Provide the [x, y] coordinate of the cell's center where the given text is located.  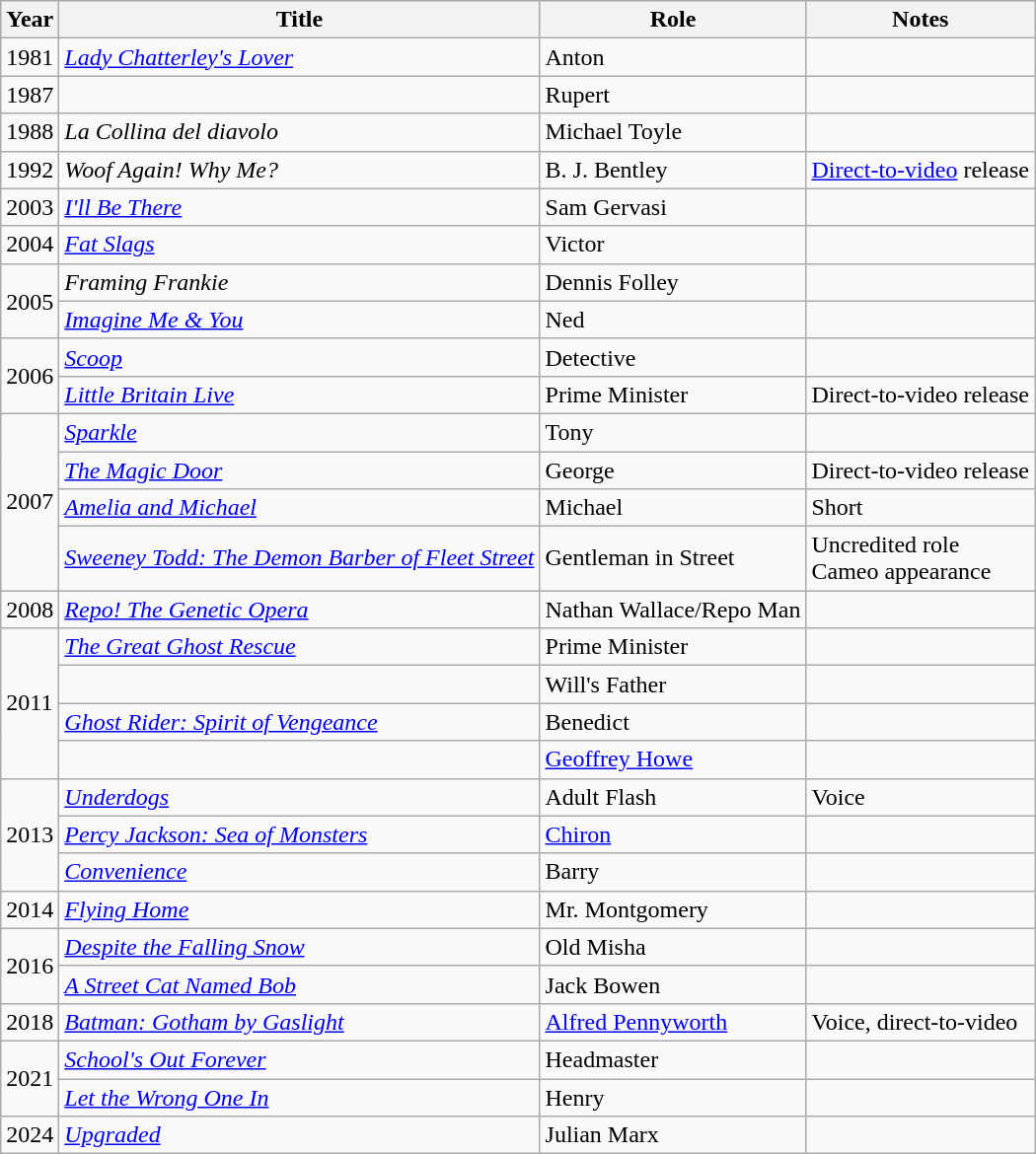
1987 [30, 95]
Woof Again! Why Me? [300, 170]
Henry [673, 1098]
Adult Flash [673, 797]
Headmaster [673, 1059]
Amelia and Michael [300, 508]
Year [30, 20]
Fat Slags [300, 245]
Let the Wrong One In [300, 1098]
Chiron [673, 834]
I'll Be There [300, 207]
Notes [921, 20]
Sparkle [300, 432]
Will's Father [673, 685]
2013 [30, 834]
Underdogs [300, 797]
2007 [30, 501]
B. J. Bentley [673, 170]
Lady Chatterley's Lover [300, 57]
1981 [30, 57]
2005 [30, 301]
Barry [673, 872]
Short [921, 508]
Rupert [673, 95]
Victor [673, 245]
Flying Home [300, 909]
2021 [30, 1078]
Despite the Falling Snow [300, 947]
La Collina del diavolo [300, 132]
1988 [30, 132]
Framing Frankie [300, 282]
Sweeney Todd: The Demon Barber of Fleet Street [300, 558]
Convenience [300, 872]
Detective [673, 357]
Old Misha [673, 947]
Ned [673, 320]
2016 [30, 966]
George [673, 470]
Mr. Montgomery [673, 909]
Nathan Wallace/Repo Man [673, 610]
Geoffrey Howe [673, 759]
Imagine Me & You [300, 320]
Dennis Folley [673, 282]
Title [300, 20]
A Street Cat Named Bob [300, 984]
2003 [30, 207]
Batman: Gotham by Gaslight [300, 1022]
2004 [30, 245]
Role [673, 20]
School's Out Forever [300, 1059]
Benedict [673, 722]
2011 [30, 703]
Scoop [300, 357]
2006 [30, 376]
Tony [673, 432]
1992 [30, 170]
Percy Jackson: Sea of Monsters [300, 834]
The Magic Door [300, 470]
2018 [30, 1022]
Jack Bowen [673, 984]
Michael [673, 508]
Michael Toyle [673, 132]
Voice, direct-to-video [921, 1022]
Voice [921, 797]
Little Britain Live [300, 395]
Ghost Rider: Spirit of Vengeance [300, 722]
Anton [673, 57]
Gentleman in Street [673, 558]
Uncredited roleCameo appearance [921, 558]
2024 [30, 1135]
Julian Marx [673, 1135]
Repo! The Genetic Opera [300, 610]
The Great Ghost Rescue [300, 647]
2014 [30, 909]
2008 [30, 610]
Alfred Pennyworth [673, 1022]
Sam Gervasi [673, 207]
Upgraded [300, 1135]
